Locate the cell with the specified text and output its (X, Y) center coordinate. 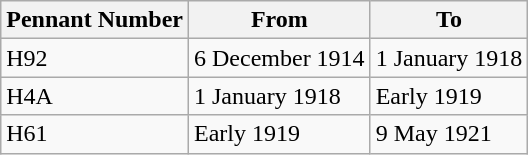
H61 (95, 134)
From (279, 20)
To (449, 20)
Pennant Number (95, 20)
6 December 1914 (279, 58)
H92 (95, 58)
9 May 1921 (449, 134)
H4A (95, 96)
